Determine the (x, y) coordinate at the center of the cell enclosing the given text.  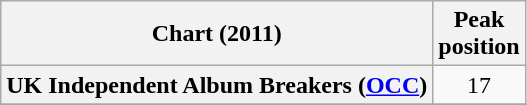
17 (479, 85)
UK Independent Album Breakers (OCC) (217, 85)
Peak position (479, 34)
Chart (2011) (217, 34)
